Provide the (x, y) coordinate of the cell's center where the given text is located.  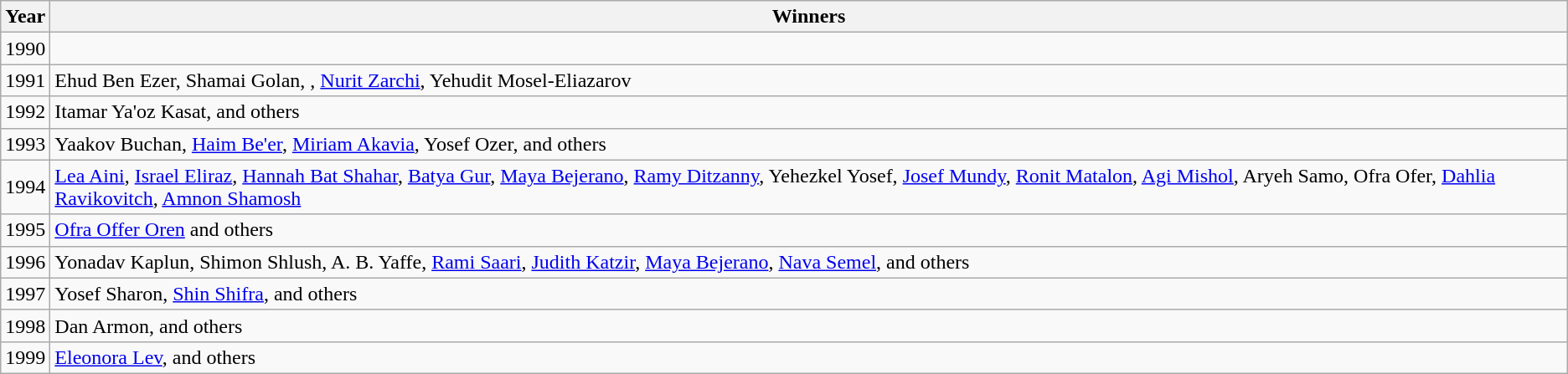
1999 (25, 357)
1998 (25, 325)
Yonadav Kaplun, Shimon Shlush, A. B. Yaffe, Rami Saari, Judith Katzir, Maya Bejerano, Nava Semel, and others (809, 262)
1991 (25, 80)
Eleonora Lev, and others (809, 357)
Yosef Sharon, Shin Shifra, and others (809, 294)
Winners (809, 17)
1995 (25, 230)
1993 (25, 144)
1994 (25, 187)
Dan Armon, and others (809, 325)
1992 (25, 112)
Year (25, 17)
Ehud Ben Ezer, Shamai Golan, , Nurit Zarchi, Yehudit Mosel-Eliazarov (809, 80)
1996 (25, 262)
1997 (25, 294)
Itamar Ya'oz Kasat, and others (809, 112)
Yaakov Buchan, Haim Be'er, Miriam Akavia, Yosef Ozer, and others (809, 144)
1990 (25, 49)
Ofra Offer Oren and others (809, 230)
